Detect which cell encompasses the target text, then output its (X, Y) center coordinate. 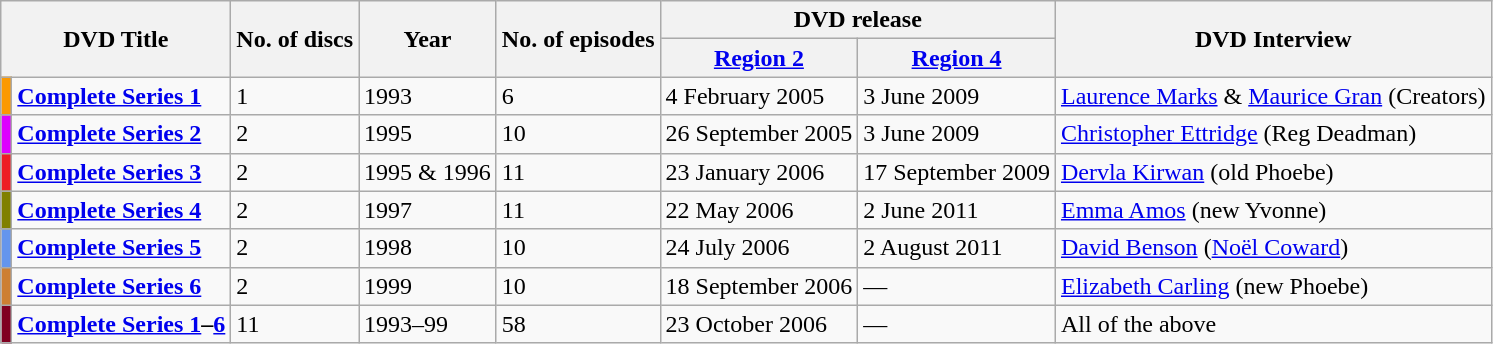
Dervla Kirwan (old Phoebe) (1273, 172)
Region 2 (759, 58)
24 July 2006 (759, 248)
Christopher Ettridge (Reg Deadman) (1273, 134)
Elizabeth Carling (new Phoebe) (1273, 286)
Laurence Marks & Maurice Gran (Creators) (1273, 96)
26 September 2005 (759, 134)
17 September 2009 (957, 172)
18 September 2006 (759, 286)
1998 (428, 248)
1995 (428, 134)
1993–99 (428, 324)
DVD Title (116, 39)
Year (428, 39)
No. of discs (295, 39)
6 (578, 96)
No. of episodes (578, 39)
Complete Series 2 (122, 134)
Complete Series 6 (122, 286)
Region 4 (957, 58)
Complete Series 1 (122, 96)
1995 & 1996 (428, 172)
2 August 2011 (957, 248)
1 (295, 96)
4 February 2005 (759, 96)
Emma Amos (new Yvonne) (1273, 210)
Complete Series 5 (122, 248)
David Benson (Noël Coward) (1273, 248)
1999 (428, 286)
2 June 2011 (957, 210)
23 October 2006 (759, 324)
Complete Series 4 (122, 210)
DVD Interview (1273, 39)
1993 (428, 96)
All of the above (1273, 324)
Complete Series 3 (122, 172)
Complete Series 1–6 (122, 324)
1997 (428, 210)
DVD release (858, 20)
22 May 2006 (759, 210)
23 January 2006 (759, 172)
58 (578, 324)
